Determine the (x, y) coordinate at the center of the cell enclosing the given text.  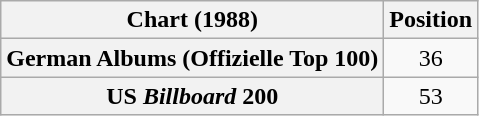
German Albums (Offizielle Top 100) (192, 58)
US Billboard 200 (192, 96)
Chart (1988) (192, 20)
Position (431, 20)
53 (431, 96)
36 (431, 58)
